Return the [x, y] coordinate for the center point of the cell that contains the specified text.  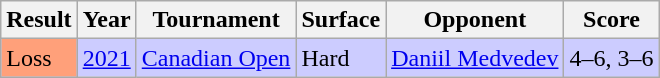
Result [39, 20]
Hard [341, 58]
Surface [341, 20]
2021 [106, 58]
Loss [39, 58]
Daniil Medvedev [475, 58]
4–6, 3–6 [612, 58]
Tournament [216, 20]
Opponent [475, 20]
Year [106, 20]
Score [612, 20]
Canadian Open [216, 58]
